Find where the given text appears and provide that cell's center as (x, y) coordinate. 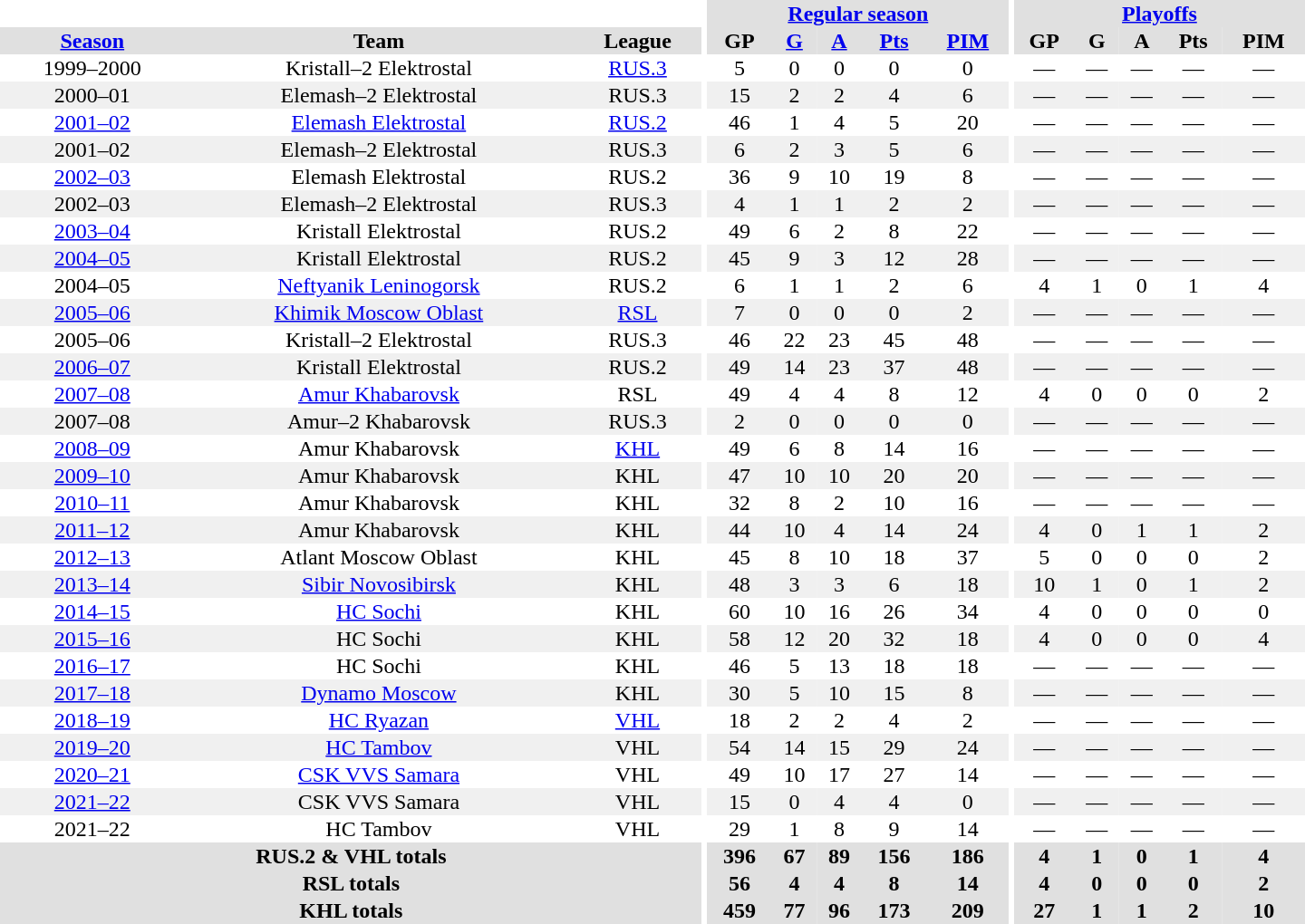
2006–07 (92, 367)
186 (968, 856)
44 (739, 530)
2010–11 (92, 503)
2017–18 (92, 693)
58 (739, 639)
Playoffs (1160, 14)
17 (839, 775)
2008–09 (92, 448)
54 (739, 747)
2003–04 (92, 231)
34 (968, 611)
2019–20 (92, 747)
HC Ryazan (379, 720)
2018–19 (92, 720)
2013–14 (92, 584)
Regular season (857, 14)
89 (839, 856)
396 (739, 856)
156 (894, 856)
28 (968, 258)
47 (739, 476)
Sibir Novosibirsk (379, 584)
60 (739, 611)
96 (839, 910)
Amur–2 Khabarovsk (379, 421)
Khimik Moscow Oblast (379, 313)
19 (894, 177)
30 (739, 693)
26 (894, 611)
77 (795, 910)
2000–01 (92, 95)
2009–10 (92, 476)
Atlant Moscow Oblast (379, 557)
League (637, 41)
1999–2000 (92, 68)
56 (739, 883)
2016–17 (92, 666)
Team (379, 41)
2020–21 (92, 775)
173 (894, 910)
Neftyanik Leninogorsk (379, 285)
13 (839, 666)
2012–13 (92, 557)
Season (92, 41)
209 (968, 910)
RUS.2 & VHL totals (352, 856)
Dynamo Moscow (379, 693)
7 (739, 313)
2015–16 (92, 639)
KHL totals (352, 910)
RSL totals (352, 883)
36 (739, 177)
2011–12 (92, 530)
459 (739, 910)
2014–15 (92, 611)
67 (795, 856)
